Return the (x, y) coordinate for the center point of the cell that contains the specified text.  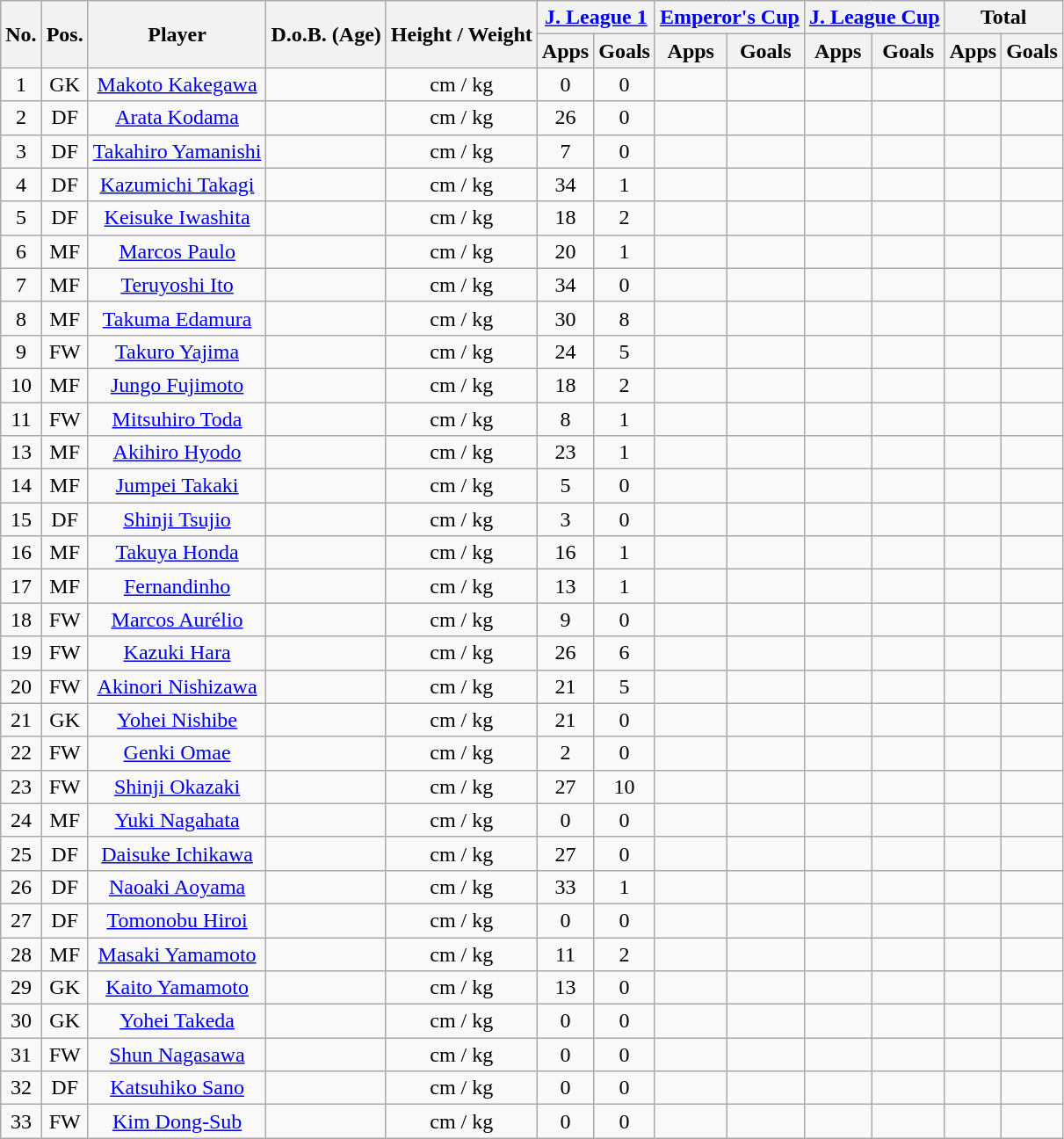
Total (1003, 18)
Yuki Nagahata (177, 820)
Shinji Tsujio (177, 519)
Shun Nagasawa (177, 1055)
22 (21, 753)
D.o.B. (Age) (326, 34)
15 (21, 519)
19 (21, 653)
Emperor's Cup (729, 18)
Fernandinho (177, 586)
J. League Cup (874, 18)
Takuma Edamura (177, 318)
Player (177, 34)
Mitsuhiro Toda (177, 419)
Kazuki Hara (177, 653)
28 (21, 954)
Takuro Yajima (177, 352)
Naoaki Aoyama (177, 887)
Marcos Aurélio (177, 620)
Keisuke Iwashita (177, 218)
No. (21, 34)
17 (21, 586)
Kim Dong-Sub (177, 1121)
4 (21, 185)
Jungo Fujimoto (177, 385)
Yohei Nishibe (177, 720)
Height / Weight (461, 34)
31 (21, 1055)
Kazumichi Takagi (177, 185)
Takuya Honda (177, 553)
Makoto Kakegawa (177, 84)
Katsuhiko Sano (177, 1088)
Pos. (65, 34)
Akihiro Hyodo (177, 453)
Tomonobu Hiroi (177, 920)
32 (21, 1088)
Marcos Paulo (177, 251)
Jumpei Takaki (177, 486)
Kaito Yamamoto (177, 988)
Takahiro Yamanishi (177, 151)
Masaki Yamamoto (177, 954)
Akinori Nishizawa (177, 686)
Yohei Takeda (177, 1021)
Arata Kodama (177, 118)
Shinji Okazaki (177, 787)
25 (21, 853)
J. League 1 (596, 18)
14 (21, 486)
Daisuke Ichikawa (177, 853)
Teruyoshi Ito (177, 285)
29 (21, 988)
Genki Omae (177, 753)
